From the cell containing the given text, extract its center point as [x, y] coordinate. 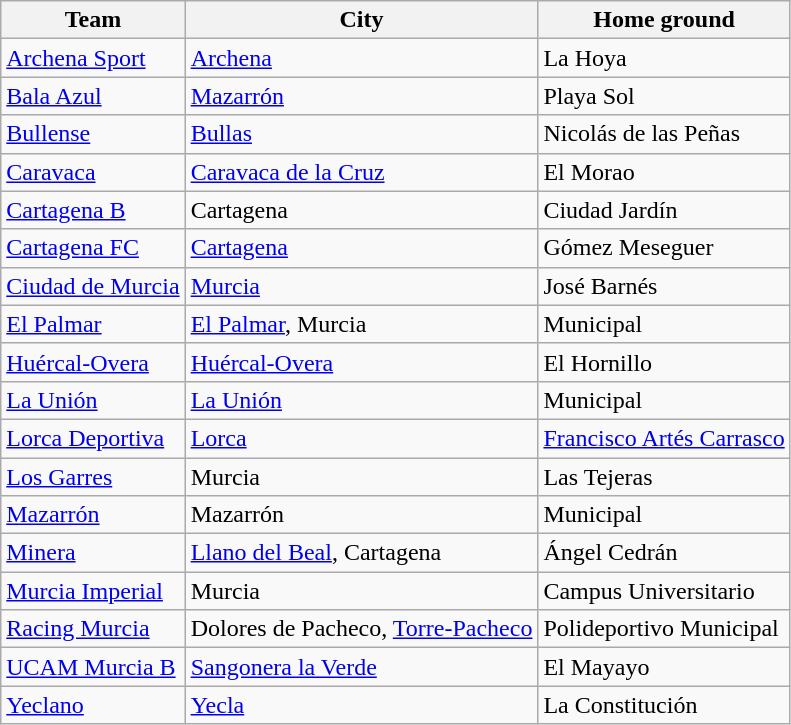
El Morao [664, 172]
Bullense [93, 134]
Ciudad Jardín [664, 210]
Ciudad de Murcia [93, 286]
Ángel Cedrán [664, 553]
Yecla [362, 705]
UCAM Murcia B [93, 667]
Caravaca [93, 172]
Caravaca de la Cruz [362, 172]
Gómez Meseguer [664, 248]
City [362, 20]
Cartagena FC [93, 248]
El Palmar, Murcia [362, 324]
Bullas [362, 134]
José Barnés [664, 286]
Yeclano [93, 705]
Minera [93, 553]
Archena Sport [93, 58]
Llano del Beal, Cartagena [362, 553]
Team [93, 20]
Cartagena B [93, 210]
Lorca [362, 438]
Las Tejeras [664, 477]
Home ground [664, 20]
La Hoya [664, 58]
El Palmar [93, 324]
Campus Universitario [664, 591]
Archena [362, 58]
Racing Murcia [93, 629]
Dolores de Pacheco, Torre-Pacheco [362, 629]
Francisco Artés Carrasco [664, 438]
Bala Azul [93, 96]
Nicolás de las Peñas [664, 134]
Polideportivo Municipal [664, 629]
Sangonera la Verde [362, 667]
El Hornillo [664, 362]
Murcia Imperial [93, 591]
Lorca Deportiva [93, 438]
Playa Sol [664, 96]
El Mayayo [664, 667]
Los Garres [93, 477]
La Constitución [664, 705]
